Scan for the cell matching the given text and deliver its (X, Y) coordinate at center. 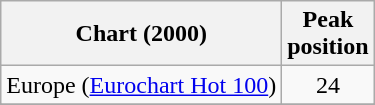
24 (328, 85)
Europe (Eurochart Hot 100) (142, 85)
Chart (2000) (142, 34)
Peakposition (328, 34)
